For the text-containing cell, return its midpoint in (X, Y) coordinate format. 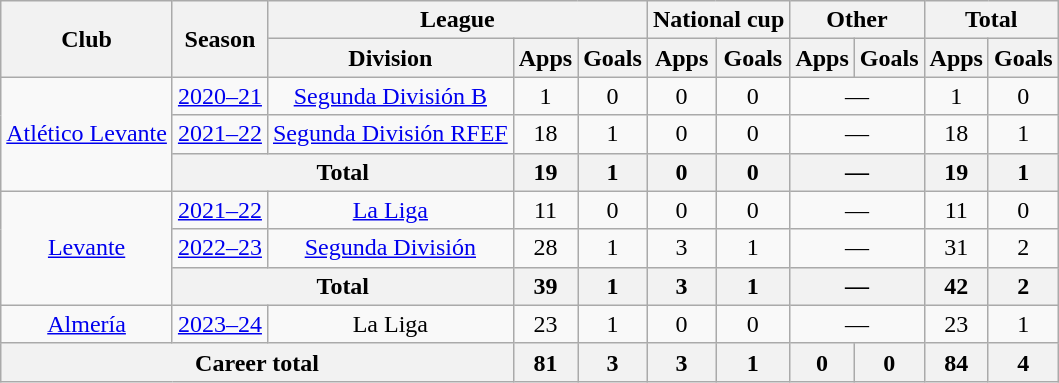
Levante (87, 248)
National cup (718, 20)
28 (545, 248)
Segunda División RFEF (390, 134)
84 (956, 362)
39 (545, 286)
81 (545, 362)
Career total (257, 362)
Segunda División B (390, 96)
Almería (87, 324)
League (457, 20)
Division (390, 58)
31 (956, 248)
4 (1023, 362)
2023–24 (220, 324)
2022–23 (220, 248)
Other (857, 20)
42 (956, 286)
Atlético Levante (87, 134)
Season (220, 39)
Segunda División (390, 248)
2020–21 (220, 96)
Club (87, 39)
